Determine the [x, y] coordinate at the center of the cell enclosing the given text.  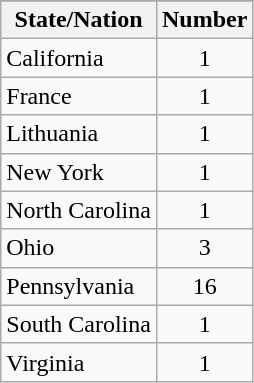
New York [79, 172]
South Carolina [79, 324]
California [79, 58]
3 [204, 248]
16 [204, 286]
Virginia [79, 362]
France [79, 96]
Number [204, 20]
State/Nation [79, 20]
North Carolina [79, 210]
Pennsylvania [79, 286]
Ohio [79, 248]
Lithuania [79, 134]
